Scan for the cell matching the given text and deliver its (X, Y) coordinate at center. 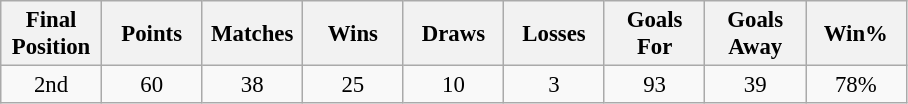
10 (454, 85)
Matches (252, 34)
Draws (454, 34)
3 (554, 85)
38 (252, 85)
Win% (856, 34)
Points (152, 34)
39 (756, 85)
Goals Away (756, 34)
Losses (554, 34)
2nd (52, 85)
Wins (354, 34)
93 (654, 85)
78% (856, 85)
60 (152, 85)
Final Position (52, 34)
Goals For (654, 34)
25 (354, 85)
